Locate the cell with the specified text and output its (x, y) center coordinate. 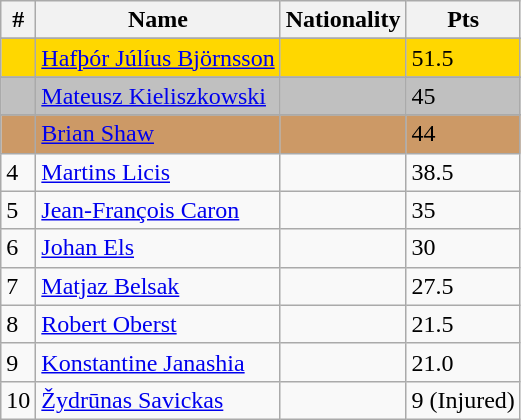
30 (463, 248)
35 (463, 210)
Martins Licis (158, 172)
Robert Oberst (158, 324)
Brian Shaw (158, 134)
# (18, 20)
4 (18, 172)
45 (463, 96)
Konstantine Janashia (158, 362)
44 (463, 134)
10 (18, 400)
51.5 (463, 58)
Nationality (343, 20)
Pts (463, 20)
21.0 (463, 362)
27.5 (463, 286)
21.5 (463, 324)
Mateusz Kieliszkowski (158, 96)
38.5 (463, 172)
7 (18, 286)
Matjaz Belsak (158, 286)
6 (18, 248)
9 (18, 362)
5 (18, 210)
Johan Els (158, 248)
8 (18, 324)
Jean-François Caron (158, 210)
Hafþór Júlíus Björnsson (158, 58)
Žydrūnas Savickas (158, 400)
Name (158, 20)
9 (Injured) (463, 400)
